Locate the cell with the specified text and output its (x, y) center coordinate. 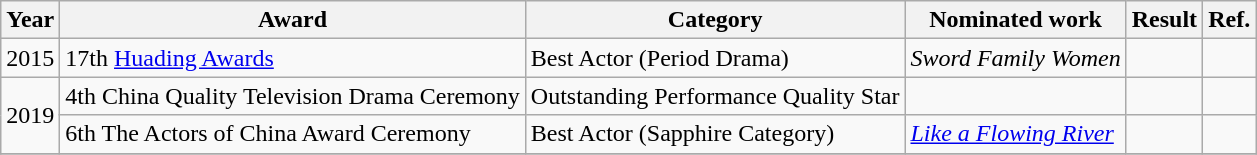
17th Huading Awards (293, 58)
Category (715, 20)
Best Actor (Sapphire Category) (715, 134)
Award (293, 20)
Outstanding Performance Quality Star (715, 96)
Ref. (1230, 20)
Sword Family Women (1016, 58)
Year (30, 20)
2019 (30, 115)
6th The Actors of China Award Ceremony (293, 134)
4th China Quality Television Drama Ceremony (293, 96)
Result (1164, 20)
Best Actor (Period Drama) (715, 58)
Like a Flowing River (1016, 134)
2015 (30, 58)
Nominated work (1016, 20)
